Detect which cell encompasses the target text, then output its [x, y] center coordinate. 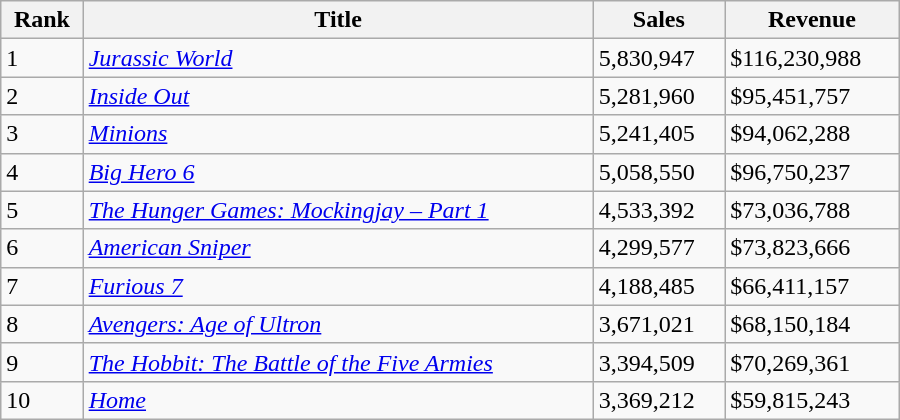
$95,451,757 [812, 96]
The Hunger Games: Mockingjay – Part 1 [338, 210]
$66,411,157 [812, 286]
Sales [658, 20]
2 [42, 96]
5 [42, 210]
$73,036,788 [812, 210]
9 [42, 362]
$73,823,666 [812, 248]
$70,269,361 [812, 362]
Inside Out [338, 96]
$96,750,237 [812, 172]
Minions [338, 134]
4,188,485 [658, 286]
3 [42, 134]
$59,815,243 [812, 400]
Home [338, 400]
10 [42, 400]
Jurassic World [338, 58]
4,299,577 [658, 248]
Furious 7 [338, 286]
$68,150,184 [812, 324]
3,394,509 [658, 362]
5,281,960 [658, 96]
The Hobbit: The Battle of the Five Armies [338, 362]
4 [42, 172]
3,369,212 [658, 400]
8 [42, 324]
Rank [42, 20]
Big Hero 6 [338, 172]
Revenue [812, 20]
Avengers: Age of Ultron [338, 324]
4,533,392 [658, 210]
American Sniper [338, 248]
5,241,405 [658, 134]
7 [42, 286]
5,058,550 [658, 172]
$94,062,288 [812, 134]
3,671,021 [658, 324]
5,830,947 [658, 58]
$116,230,988 [812, 58]
Title [338, 20]
6 [42, 248]
1 [42, 58]
